Identify which cell holds the provided text, then report its (X, Y) central coordinate. 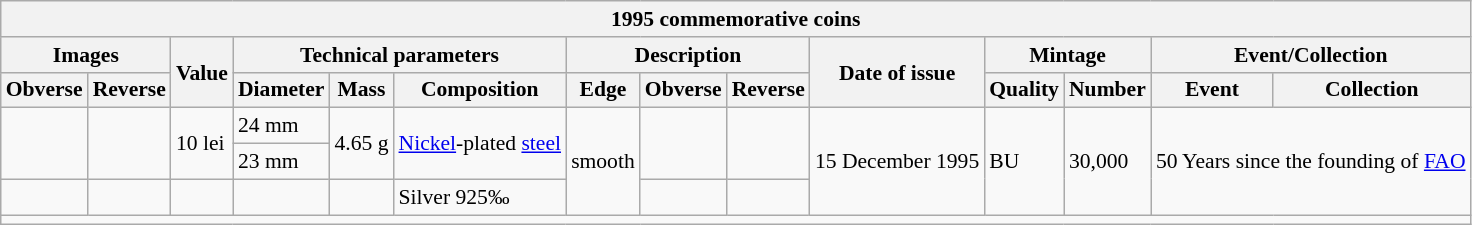
Date of issue (897, 72)
Mintage (1068, 55)
BU (1024, 162)
smooth (603, 162)
10 lei (202, 144)
1995 commemorative coins (736, 19)
Event (1212, 90)
Number (1108, 90)
Quality (1024, 90)
Technical parameters (400, 55)
Silver 925‰ (480, 197)
4.65 g (361, 144)
30,000 (1108, 162)
Diameter (281, 90)
Images (86, 55)
Description (688, 55)
Nickel-plated steel (480, 144)
Edge (603, 90)
23 mm (281, 162)
Mass (361, 90)
50 Years since the founding of FAO (1311, 162)
Composition (480, 90)
Collection (1372, 90)
Event/Collection (1311, 55)
15 December 1995 (897, 162)
Value (202, 72)
24 mm (281, 126)
